Search for the cell housing the specified text and yield its [X, Y] center coordinate. 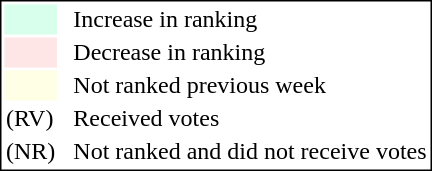
Not ranked previous week [250, 85]
Not ranked and did not receive votes [250, 151]
Received votes [250, 119]
(RV) [30, 119]
Decrease in ranking [250, 53]
Increase in ranking [250, 19]
(NR) [30, 151]
